Return (x, y) of the center of cell containing provided text 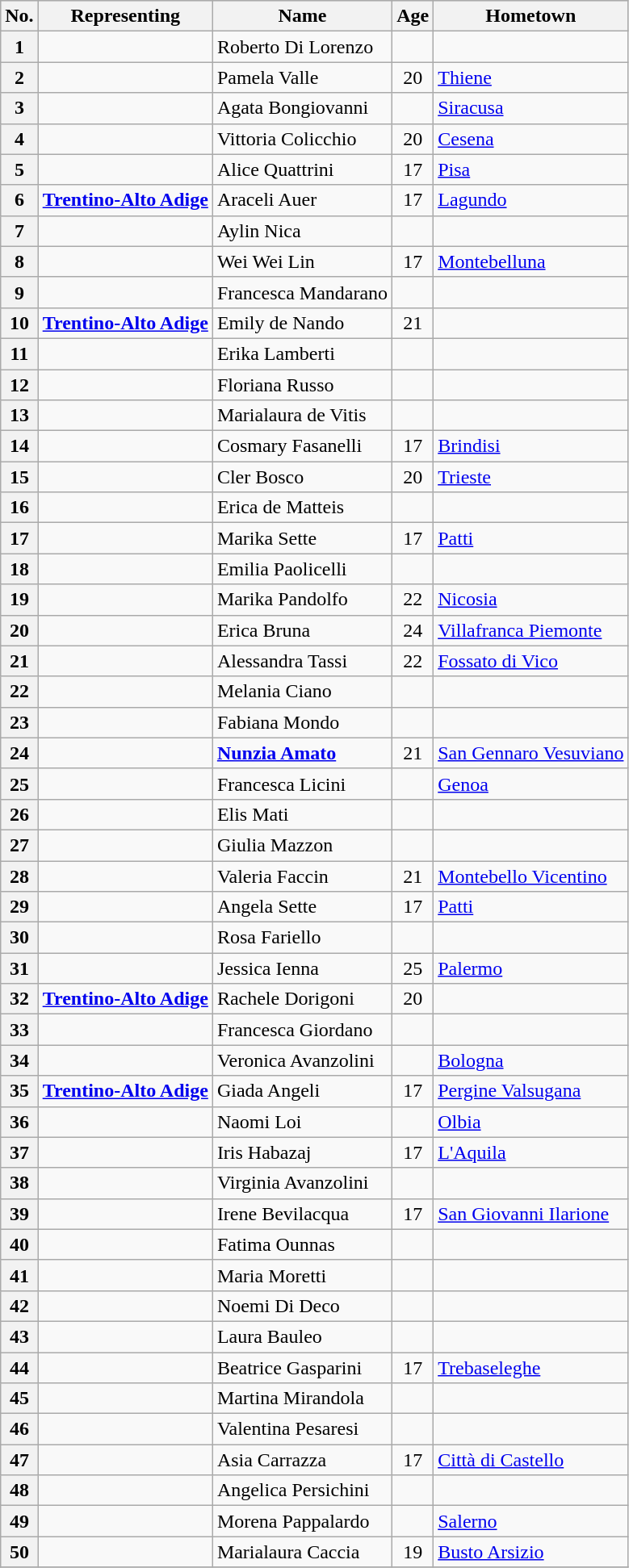
36 (19, 1122)
31 (19, 968)
Virginia Avanzolini (302, 1183)
Marialaura de Vitis (302, 416)
Marika Sette (302, 538)
Angela Sette (302, 907)
Morena Pappalardo (302, 1521)
Salerno (531, 1521)
Aylin Nica (302, 231)
Marika Pandolfo (302, 600)
30 (19, 938)
45 (19, 1399)
Francesca Mandarano (302, 292)
Representing (125, 16)
Elis Mati (302, 814)
Cler Bosco (302, 477)
Irene Bevilacqua (302, 1214)
14 (19, 446)
43 (19, 1336)
Rachele Dorigoni (302, 999)
27 (19, 845)
Laura Bauleo (302, 1336)
Montebello Vicentino (531, 876)
Trebaseleghe (531, 1368)
Nicosia (531, 600)
Cosmary Fasanelli (302, 446)
Vittoria Colicchio (302, 139)
Busto Arsizio (531, 1552)
47 (19, 1460)
41 (19, 1275)
50 (19, 1552)
Cesena (531, 139)
12 (19, 385)
Emilia Paolicelli (302, 569)
Montebelluna (531, 261)
Villafranca Piemonte (531, 630)
No. (19, 16)
Pamela Valle (302, 77)
7 (19, 231)
15 (19, 477)
Naomi Loi (302, 1122)
33 (19, 1030)
6 (19, 200)
Angelica Persichini (302, 1491)
42 (19, 1306)
37 (19, 1152)
23 (19, 722)
39 (19, 1214)
Città di Castello (531, 1460)
Iris Habazaj (302, 1152)
Erika Lamberti (302, 353)
10 (19, 323)
Fatima Ounnas (302, 1244)
16 (19, 508)
Maria Moretti (302, 1275)
Asia Carrazza (302, 1460)
13 (19, 416)
Araceli Auer (302, 200)
Olbia (531, 1122)
Fabiana Mondo (302, 722)
San Gennaro Vesuviano (531, 753)
49 (19, 1521)
Giulia Mazzon (302, 845)
Marialaura Caccia (302, 1552)
Erica de Matteis (302, 508)
Veronica Avanzolini (302, 1060)
Agata Bongiovanni (302, 108)
2 (19, 77)
5 (19, 169)
Genoa (531, 784)
38 (19, 1183)
Jessica Ienna (302, 968)
26 (19, 814)
11 (19, 353)
8 (19, 261)
Erica Bruna (302, 630)
34 (19, 1060)
9 (19, 292)
29 (19, 907)
Lagundo (531, 200)
18 (19, 569)
32 (19, 999)
Martina Mirandola (302, 1399)
1 (19, 47)
3 (19, 108)
4 (19, 139)
Noemi Di Deco (302, 1306)
Hometown (531, 16)
Rosa Fariello (302, 938)
44 (19, 1368)
Floriana Russo (302, 385)
28 (19, 876)
Name (302, 16)
Pergine Valsugana (531, 1091)
L'Aquila (531, 1152)
San Giovanni Ilarione (531, 1214)
48 (19, 1491)
Francesca Licini (302, 784)
Francesca Giordano (302, 1030)
Nunzia Amato (302, 753)
Roberto Di Lorenzo (302, 47)
Alice Quattrini (302, 169)
40 (19, 1244)
35 (19, 1091)
Valentina Pesaresi (302, 1429)
46 (19, 1429)
Emily de Nando (302, 323)
Alessandra Tassi (302, 661)
Wei Wei Lin (302, 261)
Giada Angeli (302, 1091)
Fossato di Vico (531, 661)
Palermo (531, 968)
Trieste (531, 477)
Brindisi (531, 446)
Siracusa (531, 108)
Valeria Faccin (302, 876)
Thiene (531, 77)
Pisa (531, 169)
Beatrice Gasparini (302, 1368)
Age (413, 16)
Melania Ciano (302, 692)
Bologna (531, 1060)
